Detect which cell encompasses the target text, then output its (x, y) center coordinate. 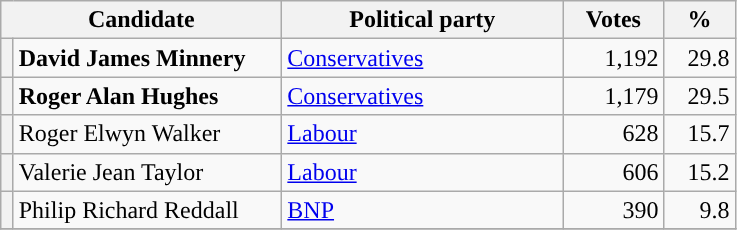
15.2 (700, 172)
390 (614, 210)
Philip Richard Reddall (148, 210)
Valerie Jean Taylor (148, 172)
29.5 (700, 96)
628 (614, 134)
David James Minnery (148, 58)
BNP (422, 210)
Roger Alan Hughes (148, 96)
1,179 (614, 96)
Votes (614, 20)
29.8 (700, 58)
Roger Elwyn Walker (148, 134)
% (700, 20)
1,192 (614, 58)
Candidate (142, 20)
606 (614, 172)
9.8 (700, 210)
15.7 (700, 134)
Political party (422, 20)
